Pinpoint the cell where the given text exists, returning its [X, Y] midpoint coordinate. 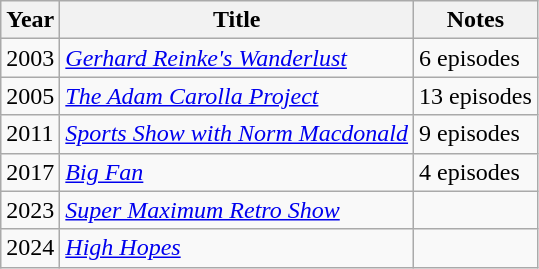
2024 [30, 248]
2011 [30, 134]
Super Maximum Retro Show [237, 210]
The Adam Carolla Project [237, 96]
Notes [476, 20]
6 episodes [476, 58]
4 episodes [476, 172]
Big Fan [237, 172]
High Hopes [237, 248]
Sports Show with Norm Macdonald [237, 134]
2017 [30, 172]
2023 [30, 210]
Year [30, 20]
13 episodes [476, 96]
Title [237, 20]
2005 [30, 96]
Gerhard Reinke's Wanderlust [237, 58]
2003 [30, 58]
9 episodes [476, 134]
